Scan for the cell matching the given text and deliver its [X, Y] coordinate at center. 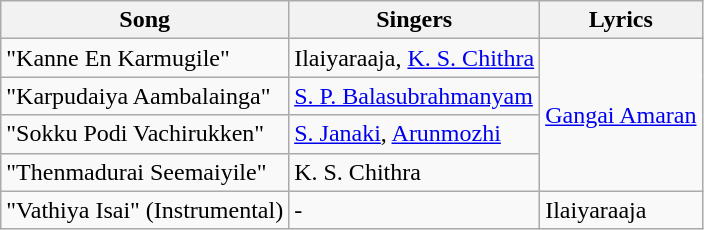
Lyrics [621, 20]
"Karpudaiya Aambalainga" [145, 96]
- [414, 210]
Ilaiyaraaja [621, 210]
S. Janaki, Arunmozhi [414, 134]
Ilaiyaraaja, K. S. Chithra [414, 58]
Gangai Amaran [621, 115]
K. S. Chithra [414, 172]
"Thenmadurai Seemaiyile" [145, 172]
Song [145, 20]
"Vathiya Isai" (Instrumental) [145, 210]
Singers [414, 20]
S. P. Balasubrahmanyam [414, 96]
"Kanne En Karmugile" [145, 58]
"Sokku Podi Vachirukken" [145, 134]
